Return [x, y] of the center of cell containing provided text 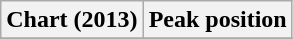
Chart (2013) [72, 20]
Peak position [218, 20]
